Return the [X, Y] coordinate for the center point of the cell that contains the specified text.  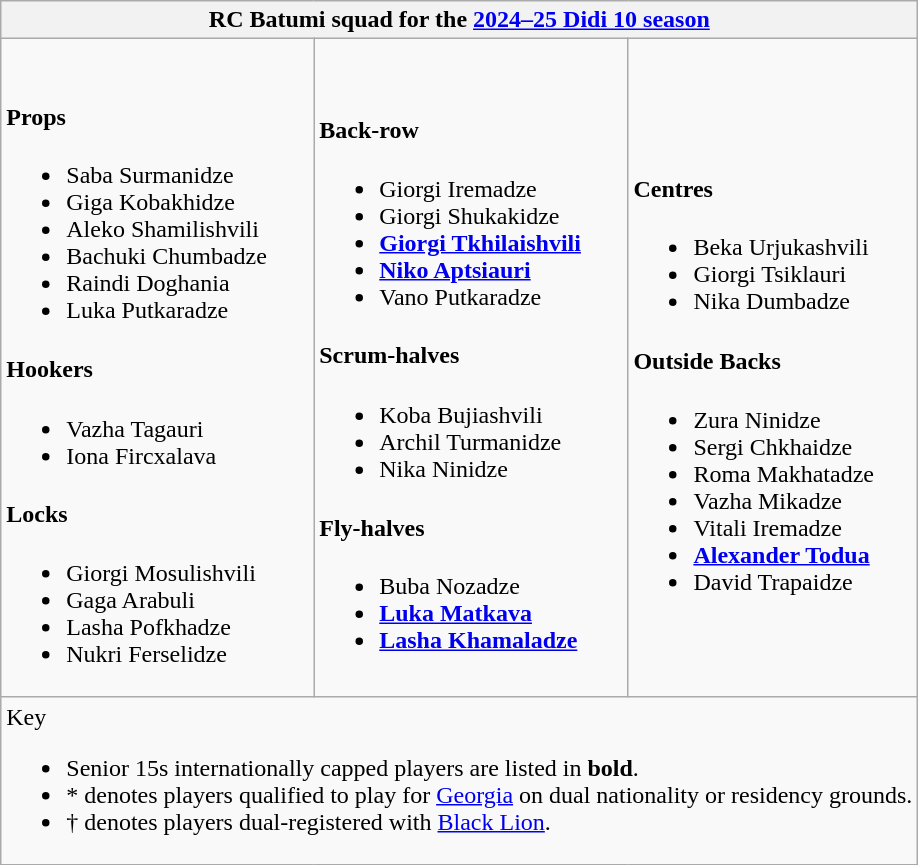
RC Batumi squad for the 2024–25 Didi 10 season [460, 20]
